From the cell containing the given text, extract its center point as (x, y) coordinate. 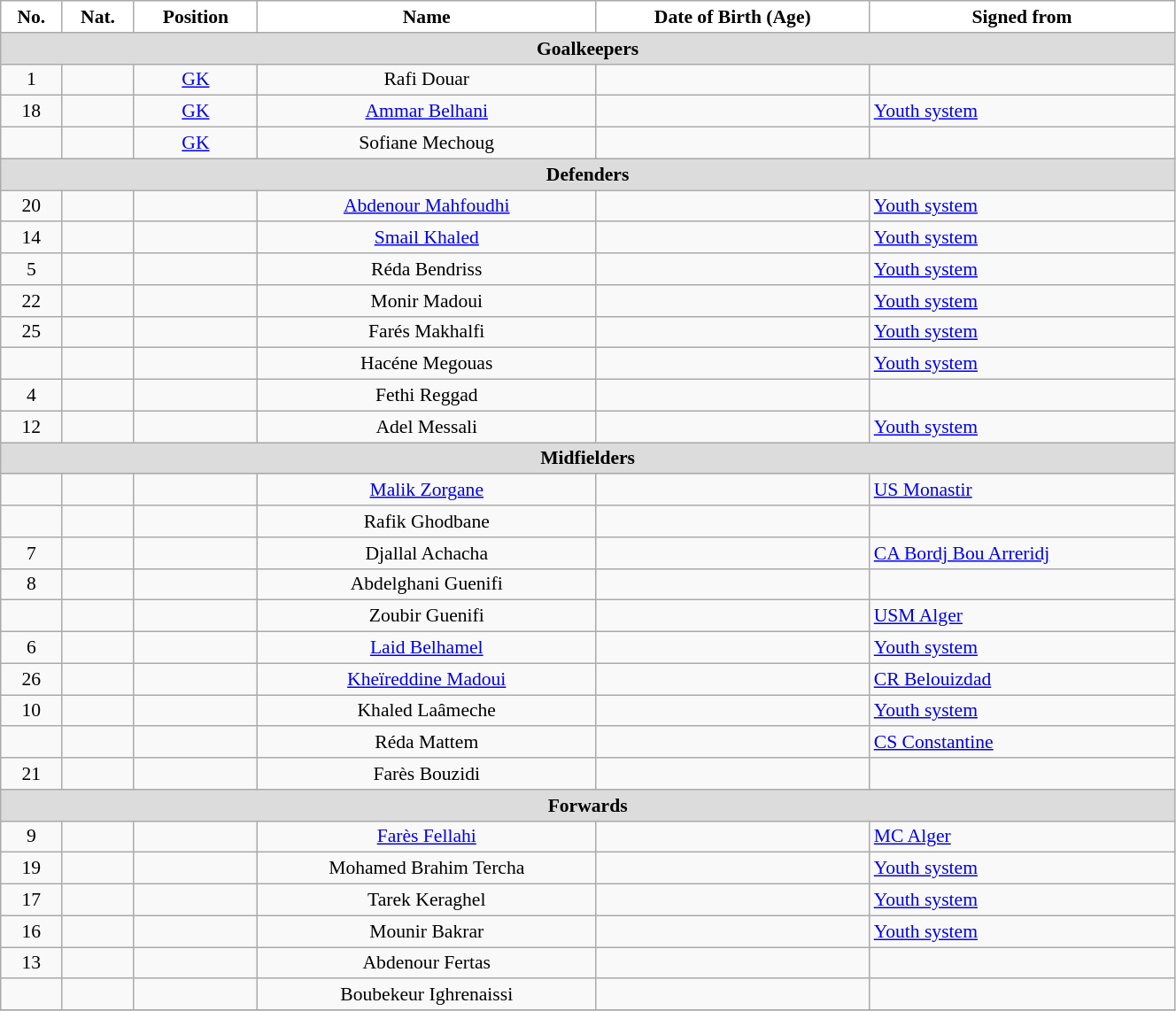
6 (32, 648)
Date of Birth (Age) (733, 17)
17 (32, 900)
14 (32, 238)
Monir Madoui (427, 301)
Smail Khaled (427, 238)
12 (32, 427)
Defenders (588, 174)
21 (32, 774)
Midfielders (588, 459)
16 (32, 931)
Goalkeepers (588, 49)
1 (32, 80)
Abdenour Mahfoudhi (427, 206)
26 (32, 679)
Farès Fellahi (427, 837)
Zoubir Guenifi (427, 616)
No. (32, 17)
Name (427, 17)
25 (32, 332)
8 (32, 584)
Hacéne Megouas (427, 364)
Nat. (97, 17)
Rafi Douar (427, 80)
10 (32, 711)
Tarek Keraghel (427, 900)
Fethi Reggad (427, 396)
Mohamed Brahim Tercha (427, 868)
Djallal Achacha (427, 553)
Mounir Bakrar (427, 931)
Malik Zorgane (427, 490)
Farès Bouzidi (427, 774)
CA Bordj Bou Arreridj (1022, 553)
CS Constantine (1022, 743)
Réda Bendriss (427, 269)
USM Alger (1022, 616)
13 (32, 963)
Sofiane Mechoug (427, 143)
Abdelghani Guenifi (427, 584)
CR Belouizdad (1022, 679)
Position (196, 17)
Ammar Belhani (427, 112)
Abdenour Fertas (427, 963)
Farés Makhalfi (427, 332)
5 (32, 269)
Laid Belhamel (427, 648)
18 (32, 112)
Rafik Ghodbane (427, 521)
22 (32, 301)
19 (32, 868)
Forwards (588, 806)
US Monastir (1022, 490)
9 (32, 837)
Kheïreddine Madoui (427, 679)
Adel Messali (427, 427)
Khaled Laâmeche (427, 711)
Signed from (1022, 17)
MC Alger (1022, 837)
4 (32, 396)
Boubekeur Ighrenaissi (427, 995)
7 (32, 553)
Réda Mattem (427, 743)
20 (32, 206)
